Identify which cell holds the provided text, then report its (x, y) central coordinate. 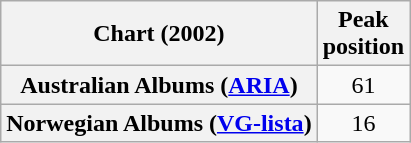
Chart (2002) (159, 34)
61 (363, 85)
Norwegian Albums (VG-lista) (159, 123)
Peakposition (363, 34)
16 (363, 123)
Australian Albums (ARIA) (159, 85)
